Provide the [X, Y] coordinate of the cell's center where the given text is located.  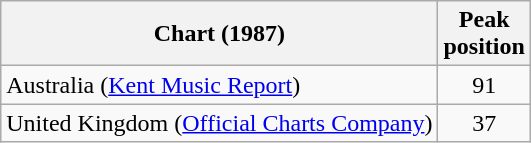
Chart (1987) [220, 34]
United Kingdom (Official Charts Company) [220, 123]
Peak position [484, 34]
91 [484, 85]
Australia (Kent Music Report) [220, 85]
37 [484, 123]
